Capture the cell that displays the provided text and extract its (x, y) central coordinate. 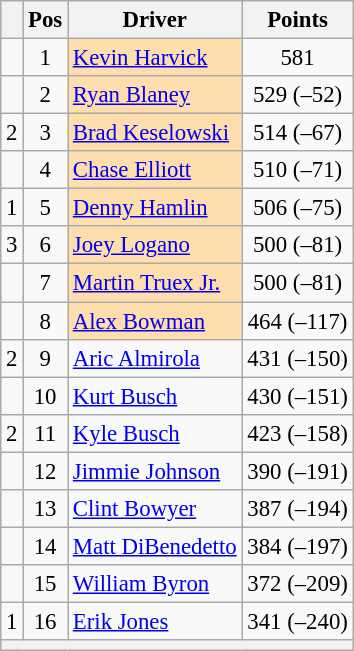
387 (–194) (298, 509)
506 (–75) (298, 208)
16 (46, 621)
9 (46, 358)
529 (–52) (298, 95)
Driver (155, 20)
15 (46, 584)
Kyle Busch (155, 433)
Matt DiBenedetto (155, 546)
Denny Hamlin (155, 208)
Points (298, 20)
5 (46, 208)
Alex Bowman (155, 321)
11 (46, 433)
13 (46, 509)
372 (–209) (298, 584)
384 (–197) (298, 546)
Joey Logano (155, 245)
581 (298, 58)
10 (46, 396)
Aric Almirola (155, 358)
Kevin Harvick (155, 58)
William Byron (155, 584)
Brad Keselowski (155, 133)
7 (46, 283)
464 (–117) (298, 321)
4 (46, 170)
510 (–71) (298, 170)
12 (46, 471)
Ryan Blaney (155, 95)
Jimmie Johnson (155, 471)
514 (–67) (298, 133)
431 (–150) (298, 358)
6 (46, 245)
341 (–240) (298, 621)
Kurt Busch (155, 396)
Chase Elliott (155, 170)
Martin Truex Jr. (155, 283)
Pos (46, 20)
8 (46, 321)
423 (–158) (298, 433)
Erik Jones (155, 621)
430 (–151) (298, 396)
14 (46, 546)
Clint Bowyer (155, 509)
390 (–191) (298, 471)
